Output the (x, y) coordinate of the center of the cell containing the given text.  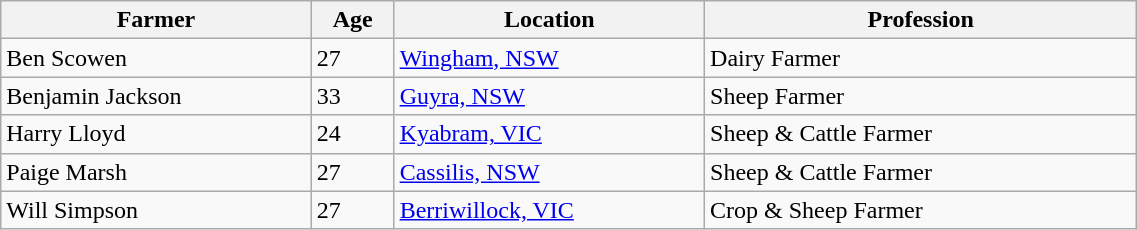
Sheep Farmer (921, 96)
Location (549, 20)
Cassilis, NSW (549, 172)
Berriwillock, VIC (549, 210)
Dairy Farmer (921, 58)
Ben Scowen (156, 58)
Guyra, NSW (549, 96)
33 (352, 96)
Will Simpson (156, 210)
Harry Lloyd (156, 134)
24 (352, 134)
Paige Marsh (156, 172)
Farmer (156, 20)
Profession (921, 20)
Benjamin Jackson (156, 96)
Kyabram, VIC (549, 134)
Age (352, 20)
Crop & Sheep Farmer (921, 210)
Wingham, NSW (549, 58)
